Find where the given text appears and provide that cell's center as [X, Y] coordinate. 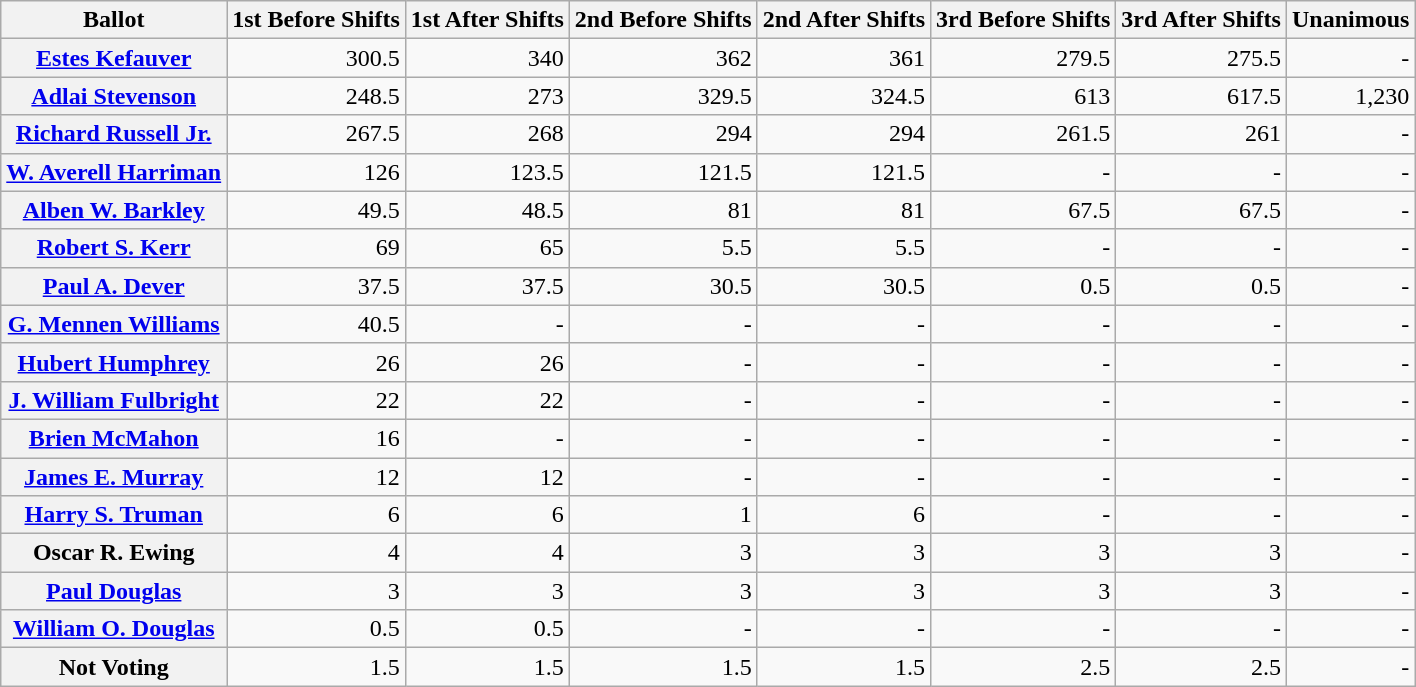
340 [487, 58]
300.5 [316, 58]
Brien McMahon [114, 438]
16 [316, 438]
324.5 [844, 96]
Hubert Humphrey [114, 362]
James E. Murray [114, 477]
1 [663, 515]
617.5 [1202, 96]
J. William Fulbright [114, 400]
Paul A. Dever [114, 286]
279.5 [1024, 58]
Estes Kefauver [114, 58]
123.5 [487, 172]
268 [487, 134]
Adlai Stevenson [114, 96]
3rd After Shifts [1202, 20]
G. Mennen Williams [114, 324]
2nd After Shifts [844, 20]
261.5 [1024, 134]
1,230 [1350, 96]
2nd Before Shifts [663, 20]
1st After Shifts [487, 20]
Ballot [114, 20]
126 [316, 172]
3rd Before Shifts [1024, 20]
261 [1202, 134]
40.5 [316, 324]
273 [487, 96]
69 [316, 248]
361 [844, 58]
329.5 [663, 96]
Alben W. Barkley [114, 210]
267.5 [316, 134]
48.5 [487, 210]
49.5 [316, 210]
65 [487, 248]
Unanimous [1350, 20]
Paul Douglas [114, 591]
Oscar R. Ewing [114, 553]
Not Voting [114, 667]
1st Before Shifts [316, 20]
362 [663, 58]
Harry S. Truman [114, 515]
William O. Douglas [114, 629]
Robert S. Kerr [114, 248]
248.5 [316, 96]
613 [1024, 96]
W. Averell Harriman [114, 172]
275.5 [1202, 58]
Richard Russell Jr. [114, 134]
